Extract the [x, y] coordinate from the center of the cell holding the provided text.  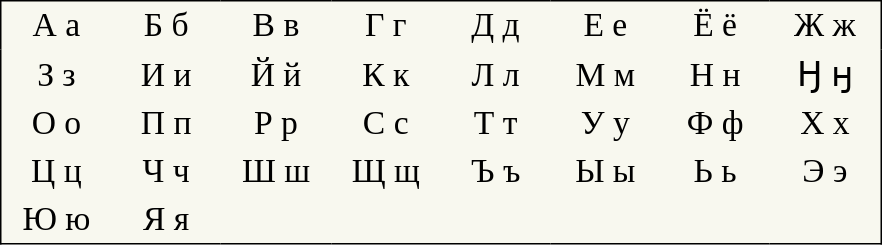
И и [166, 75]
А а [56, 26]
М м [605, 75]
Щ щ [386, 171]
Т т [496, 123]
У у [605, 123]
О о [56, 123]
Х х [826, 123]
Ъ ъ [496, 171]
Е е [605, 26]
Б б [166, 26]
Ӈ ӈ [826, 75]
С с [386, 123]
П п [166, 123]
Ы ы [605, 171]
З з [56, 75]
Ё ё [715, 26]
К к [386, 75]
Ш ш [276, 171]
Г г [386, 26]
Р р [276, 123]
Ь ь [715, 171]
Й й [276, 75]
В в [276, 26]
Ц ц [56, 171]
Ж ж [826, 26]
Л л [496, 75]
Ч ч [166, 171]
Э э [826, 171]
Ф ф [715, 123]
Я я [166, 220]
Ю ю [56, 220]
Д д [496, 26]
Н н [715, 75]
